Find where the given text appears and provide that cell's center as (X, Y) coordinate. 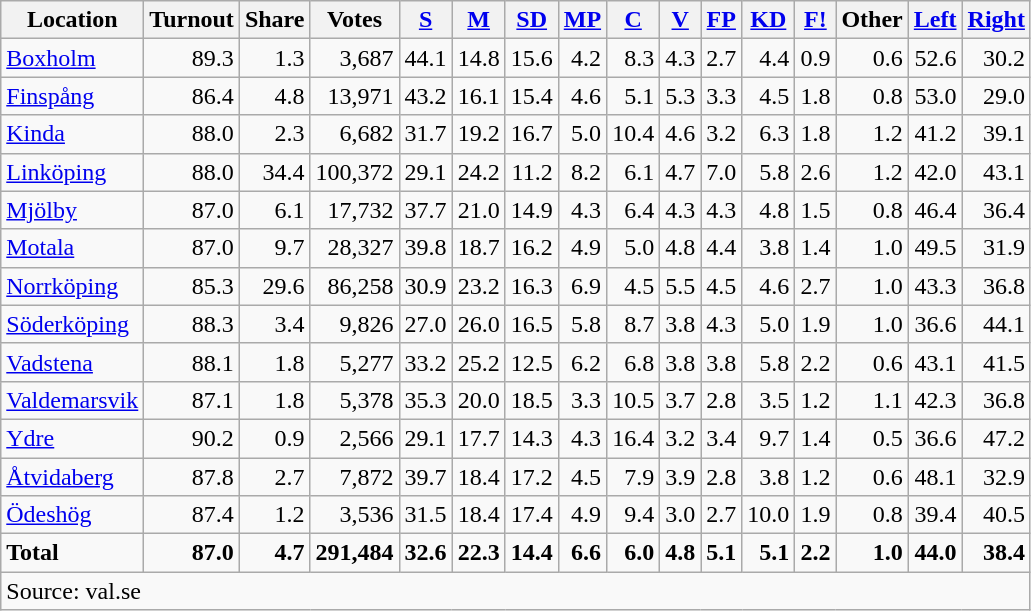
89.3 (192, 58)
85.3 (192, 286)
52.6 (935, 58)
291,484 (354, 553)
14.8 (478, 58)
Valdemarsvik (72, 400)
28,327 (354, 248)
Other (872, 20)
Motala (72, 248)
40.5 (996, 515)
8.3 (634, 58)
46.4 (935, 210)
MP (582, 20)
24.2 (478, 172)
19.2 (478, 134)
1.3 (274, 58)
9.4 (634, 515)
88.3 (192, 324)
KD (768, 20)
Left (935, 20)
Turnout (192, 20)
Åtvidaberg (72, 477)
1.5 (816, 210)
2.6 (816, 172)
Location (72, 20)
25.2 (478, 362)
1.1 (872, 400)
18.7 (478, 248)
17.2 (532, 477)
38.4 (996, 553)
7,872 (354, 477)
44.0 (935, 553)
17.7 (478, 438)
16.7 (532, 134)
0.5 (872, 438)
15.4 (532, 96)
87.1 (192, 400)
Linköping (72, 172)
42.3 (935, 400)
Söderköping (72, 324)
30.9 (426, 286)
23.2 (478, 286)
48.1 (935, 477)
14.3 (532, 438)
6.6 (582, 553)
30.2 (996, 58)
6,682 (354, 134)
5.3 (680, 96)
27.0 (426, 324)
6.4 (634, 210)
87.8 (192, 477)
6.8 (634, 362)
16.2 (532, 248)
6.0 (634, 553)
5.5 (680, 286)
Norrköping (72, 286)
6.2 (582, 362)
13,971 (354, 96)
43.2 (426, 96)
FP (722, 20)
31.9 (996, 248)
49.5 (935, 248)
8.7 (634, 324)
5,277 (354, 362)
47.2 (996, 438)
14.9 (532, 210)
41.5 (996, 362)
88.1 (192, 362)
10.0 (768, 515)
86.4 (192, 96)
3.7 (680, 400)
43.3 (935, 286)
10.5 (634, 400)
3.5 (768, 400)
2,566 (354, 438)
F! (816, 20)
7.9 (634, 477)
12.5 (532, 362)
32.6 (426, 553)
20.0 (478, 400)
Finspång (72, 96)
11.2 (532, 172)
M (478, 20)
53.0 (935, 96)
41.2 (935, 134)
34.4 (274, 172)
Kinda (72, 134)
42.0 (935, 172)
3.0 (680, 515)
3.9 (680, 477)
10.4 (634, 134)
16.4 (634, 438)
8.2 (582, 172)
Boxholm (72, 58)
21.0 (478, 210)
C (634, 20)
33.2 (426, 362)
29.6 (274, 286)
Mjölby (72, 210)
87.4 (192, 515)
7.0 (722, 172)
86,258 (354, 286)
26.0 (478, 324)
2.3 (274, 134)
35.3 (426, 400)
32.9 (996, 477)
39.1 (996, 134)
SD (532, 20)
6.3 (768, 134)
18.5 (532, 400)
Total (72, 553)
36.4 (996, 210)
V (680, 20)
S (426, 20)
16.3 (532, 286)
Share (274, 20)
22.3 (478, 553)
Votes (354, 20)
9,826 (354, 324)
39.4 (935, 515)
3,687 (354, 58)
15.6 (532, 58)
31.7 (426, 134)
4.2 (582, 58)
17,732 (354, 210)
90.2 (192, 438)
39.8 (426, 248)
Vadstena (72, 362)
100,372 (354, 172)
Ödeshög (72, 515)
Ydre (72, 438)
39.7 (426, 477)
29.0 (996, 96)
Right (996, 20)
14.4 (532, 553)
37.7 (426, 210)
Source: val.se (516, 591)
17.4 (532, 515)
31.5 (426, 515)
6.9 (582, 286)
5,378 (354, 400)
16.5 (532, 324)
3,536 (354, 515)
16.1 (478, 96)
